Provide the (x, y) coordinate of the cell's center where the given text is located.  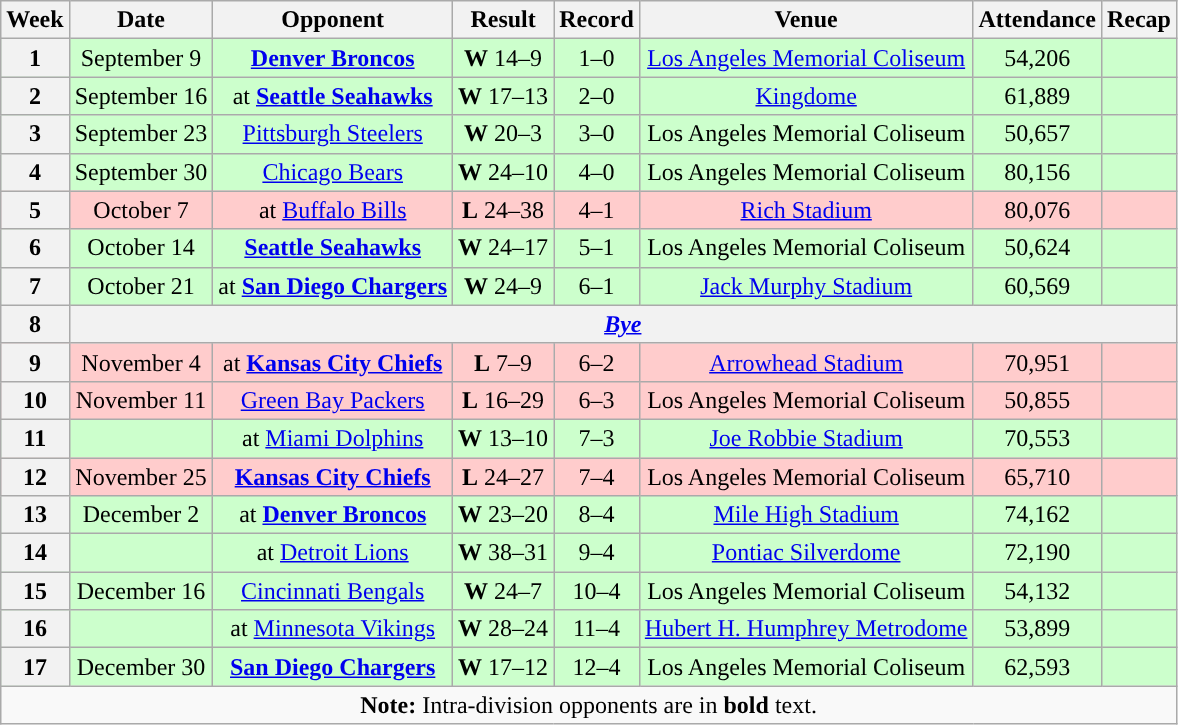
Kingdome (806, 96)
December 30 (141, 667)
4–0 (597, 172)
Opponent (333, 20)
70,951 (1037, 362)
W 14–9 (504, 58)
9–4 (597, 553)
Chicago Bears (333, 172)
5 (35, 210)
8 (35, 324)
2–0 (597, 96)
September 30 (141, 172)
W 17–13 (504, 96)
Pittsburgh Steelers (333, 134)
L 24–38 (504, 210)
Arrowhead Stadium (806, 362)
Hubert H. Humphrey Metrodome (806, 629)
at Detroit Lions (333, 553)
7–3 (597, 438)
at Minnesota Vikings (333, 629)
15 (35, 591)
4–1 (597, 210)
Week (35, 20)
54,132 (1037, 591)
September 23 (141, 134)
61,889 (1037, 96)
10 (35, 400)
50,624 (1037, 248)
at Buffalo Bills (333, 210)
W 24–9 (504, 286)
Bye (622, 324)
Green Bay Packers (333, 400)
W 20–3 (504, 134)
12–4 (597, 667)
50,657 (1037, 134)
Joe Robbie Stadium (806, 438)
12 (35, 477)
November 25 (141, 477)
4 (35, 172)
3–0 (597, 134)
Attendance (1037, 20)
at Seattle Seahawks (333, 96)
11 (35, 438)
1–0 (597, 58)
9 (35, 362)
70,553 (1037, 438)
October 7 (141, 210)
at Kansas City Chiefs (333, 362)
10–4 (597, 591)
1 (35, 58)
62,593 (1037, 667)
Rich Stadium (806, 210)
11–4 (597, 629)
Seattle Seahawks (333, 248)
at San Diego Chargers (333, 286)
72,190 (1037, 553)
W 24–7 (504, 591)
6–1 (597, 286)
December 16 (141, 591)
17 (35, 667)
65,710 (1037, 477)
L 16–29 (504, 400)
L 7–9 (504, 362)
7–4 (597, 477)
74,162 (1037, 515)
October 14 (141, 248)
54,206 (1037, 58)
2 (35, 96)
Result (504, 20)
Denver Broncos (333, 58)
November 4 (141, 362)
6–2 (597, 362)
November 11 (141, 400)
Record (597, 20)
W 24–10 (504, 172)
60,569 (1037, 286)
3 (35, 134)
80,076 (1037, 210)
Cincinnati Bengals (333, 591)
Date (141, 20)
September 16 (141, 96)
December 2 (141, 515)
September 9 (141, 58)
Recap (1138, 20)
W 17–12 (504, 667)
W 23–20 (504, 515)
Mile High Stadium (806, 515)
7 (35, 286)
Venue (806, 20)
13 (35, 515)
October 21 (141, 286)
San Diego Chargers (333, 667)
Note: Intra-division opponents are in bold text. (589, 705)
50,855 (1037, 400)
at Miami Dolphins (333, 438)
6 (35, 248)
W 13–10 (504, 438)
W 28–24 (504, 629)
8–4 (597, 515)
Pontiac Silverdome (806, 553)
6–3 (597, 400)
14 (35, 553)
80,156 (1037, 172)
at Denver Broncos (333, 515)
Kansas City Chiefs (333, 477)
W 38–31 (504, 553)
16 (35, 629)
53,899 (1037, 629)
W 24–17 (504, 248)
Jack Murphy Stadium (806, 286)
5–1 (597, 248)
L 24–27 (504, 477)
